Detect which cell encompasses the target text, then output its [X, Y] center coordinate. 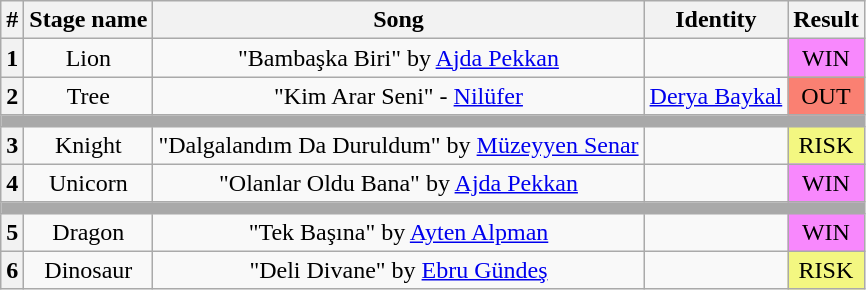
4 [12, 183]
Lion [88, 58]
# [12, 20]
3 [12, 145]
Knight [88, 145]
"Tek Başına" by Ayten Alpman [398, 232]
Derya Baykal [716, 96]
6 [12, 270]
"Deli Divane" by Ebru Gündeş [398, 270]
5 [12, 232]
Song [398, 20]
OUT [826, 96]
"Dalgalandım Da Duruldum" by Müzeyyen Senar [398, 145]
"Olanlar Oldu Bana" by Ajda Pekkan [398, 183]
Result [826, 20]
1 [12, 58]
Identity [716, 20]
"Bambaşka Biri" by Ajda Pekkan [398, 58]
Unicorn [88, 183]
Dinosaur [88, 270]
Stage name [88, 20]
2 [12, 96]
Dragon [88, 232]
"Kim Arar Seni" - Nilüfer [398, 96]
Tree [88, 96]
